Capture the cell that displays the provided text and extract its [X, Y] central coordinate. 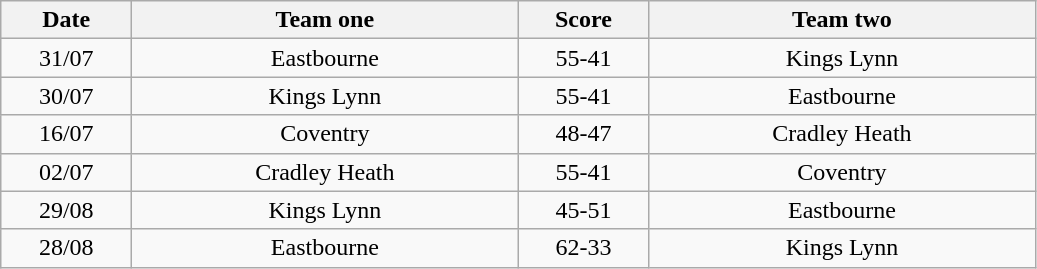
31/07 [66, 58]
48-47 [584, 134]
Score [584, 20]
29/08 [66, 210]
Date [66, 20]
45-51 [584, 210]
28/08 [66, 248]
Team two [842, 20]
62-33 [584, 248]
30/07 [66, 96]
16/07 [66, 134]
02/07 [66, 172]
Team one [325, 20]
